Return (X, Y) of the center of cell containing provided text 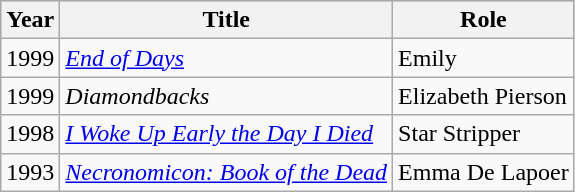
Year (30, 20)
I Woke Up Early the Day I Died (226, 134)
Emily (484, 58)
Title (226, 20)
Role (484, 20)
Diamondbacks (226, 96)
Elizabeth Pierson (484, 96)
End of Days (226, 58)
Emma De Lapoer (484, 172)
1998 (30, 134)
Star Stripper (484, 134)
Necronomicon: Book of the Dead (226, 172)
1993 (30, 172)
